Determine the (x, y) coordinate at the center of the cell enclosing the given text.  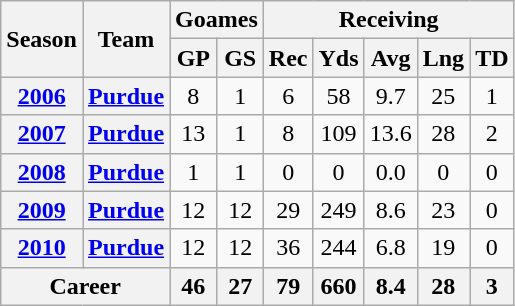
2009 (42, 210)
2008 (42, 172)
249 (338, 210)
36 (288, 248)
2007 (42, 134)
Goames (217, 20)
109 (338, 134)
Rec (288, 58)
6.8 (390, 248)
2006 (42, 96)
244 (338, 248)
13 (194, 134)
GS (240, 58)
2010 (42, 248)
Season (42, 39)
46 (194, 286)
25 (443, 96)
9.7 (390, 96)
13.6 (390, 134)
19 (443, 248)
Receiving (388, 20)
TD (492, 58)
6 (288, 96)
3 (492, 286)
29 (288, 210)
79 (288, 286)
Team (126, 39)
660 (338, 286)
23 (443, 210)
27 (240, 286)
58 (338, 96)
2 (492, 134)
8.6 (390, 210)
Avg (390, 58)
8.4 (390, 286)
GP (194, 58)
Yds (338, 58)
Career (86, 286)
Lng (443, 58)
0.0 (390, 172)
